From the cell containing the given text, extract its center point as (x, y) coordinate. 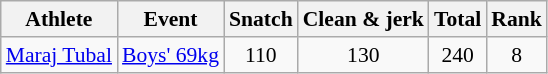
Maraj Tubal (59, 55)
8 (516, 55)
Rank (516, 19)
Total (458, 19)
240 (458, 55)
130 (364, 55)
Athlete (59, 19)
Event (170, 19)
Clean & jerk (364, 19)
110 (261, 55)
Boys' 69kg (170, 55)
Snatch (261, 19)
